From the cell containing the given text, extract its center point as [X, Y] coordinate. 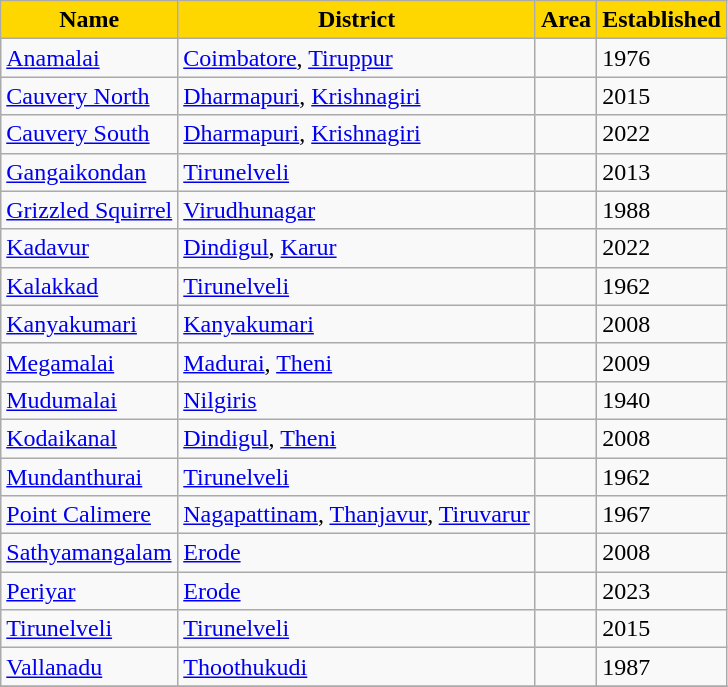
Virudhunagar [357, 210]
Sathyamangalam [90, 553]
Area [566, 20]
Point Calimere [90, 515]
District [357, 20]
2023 [662, 591]
1940 [662, 400]
Nilgiris [357, 400]
Nagapattinam, Thanjavur, Tiruvarur [357, 515]
2013 [662, 172]
Cauvery South [90, 134]
1987 [662, 667]
1988 [662, 210]
Dindigul, Theni [357, 438]
Mudumalai [90, 400]
Coimbatore, Tiruppur [357, 58]
Kalakkad [90, 286]
Dindigul, Karur [357, 248]
Grizzled Squirrel [90, 210]
Name [90, 20]
Kadavur [90, 248]
Gangaikondan [90, 172]
Madurai, Theni [357, 362]
Thoothukudi [357, 667]
Periyar [90, 591]
Anamalai [90, 58]
Cauvery North [90, 96]
1976 [662, 58]
Kodaikanal [90, 438]
Megamalai [90, 362]
Vallanadu [90, 667]
Mundanthurai [90, 477]
1967 [662, 515]
Established [662, 20]
2009 [662, 362]
